Pinpoint the cell where the given text exists, returning its [x, y] midpoint coordinate. 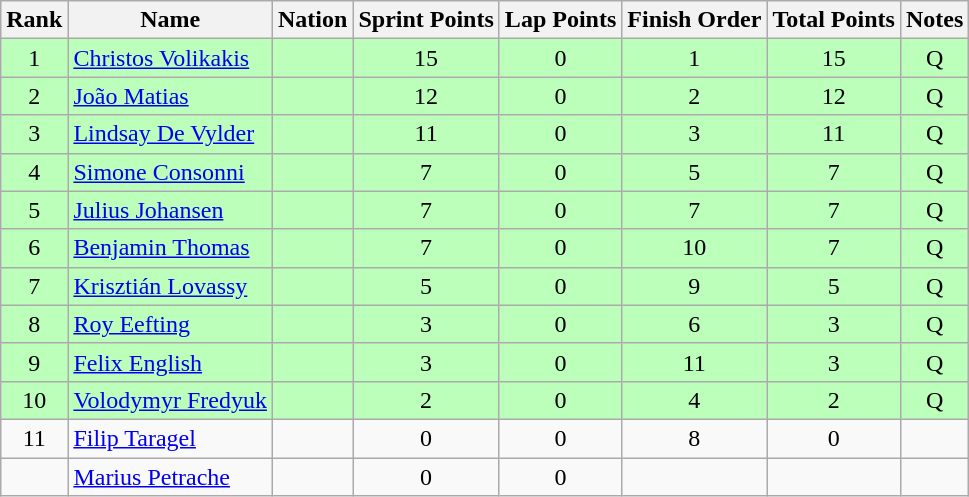
Julius Johansen [170, 210]
Marius Petrache [170, 477]
Filip Taragel [170, 438]
Benjamin Thomas [170, 248]
Rank [34, 20]
Christos Volikakis [170, 58]
Finish Order [694, 20]
Sprint Points [426, 20]
Name [170, 20]
Volodymyr Fredyuk [170, 400]
Krisztián Lovassy [170, 286]
Felix English [170, 362]
Lap Points [560, 20]
Nation [312, 20]
Total Points [834, 20]
Roy Eefting [170, 324]
Notes [934, 20]
Lindsay De Vylder [170, 134]
João Matias [170, 96]
Simone Consonni [170, 172]
